Scan for the cell matching the given text and deliver its [x, y] coordinate at center. 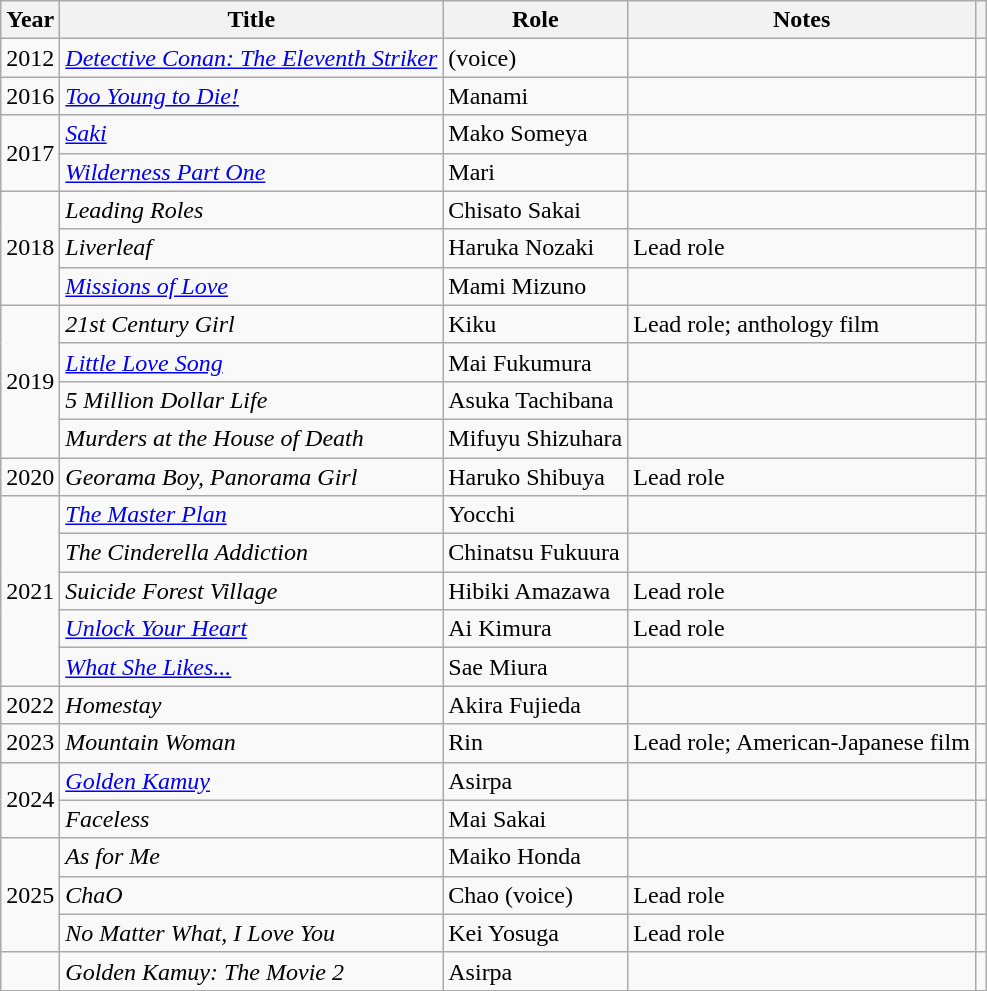
2022 [30, 705]
Kiku [536, 324]
2017 [30, 153]
Rin [536, 743]
Leading Roles [252, 210]
Sae Miura [536, 667]
2023 [30, 743]
No Matter What, I Love You [252, 933]
Mako Someya [536, 134]
2021 [30, 591]
Ai Kimura [536, 629]
Saki [252, 134]
Manami [536, 96]
2020 [30, 477]
Asuka Tachibana [536, 400]
As for Me [252, 857]
Chisato Sakai [536, 210]
Year [30, 20]
Hibiki Amazawa [536, 591]
Lead role; anthology film [802, 324]
Mountain Woman [252, 743]
Mari [536, 172]
Akira Fujieda [536, 705]
Kei Yosuga [536, 933]
Murders at the House of Death [252, 438]
The Cinderella Addiction [252, 553]
Role [536, 20]
Little Love Song [252, 362]
2025 [30, 895]
Faceless [252, 819]
Suicide Forest Village [252, 591]
2018 [30, 248]
Detective Conan: The Eleventh Striker [252, 58]
Too Young to Die! [252, 96]
Notes [802, 20]
5 Million Dollar Life [252, 400]
Golden Kamuy [252, 781]
Unlock Your Heart [252, 629]
Mifuyu Shizuhara [536, 438]
Haruka Nozaki [536, 248]
Lead role; American-Japanese film [802, 743]
Mai Fukumura [536, 362]
Haruko Shibuya [536, 477]
Georama Boy, Panorama Girl [252, 477]
21st Century Girl [252, 324]
Wilderness Part One [252, 172]
Yocchi [536, 515]
Missions of Love [252, 286]
Chao (voice) [536, 895]
2016 [30, 96]
Chinatsu Fukuura [536, 553]
What She Likes... [252, 667]
Mai Sakai [536, 819]
Maiko Honda [536, 857]
2024 [30, 800]
(voice) [536, 58]
2019 [30, 381]
2012 [30, 58]
Mami Mizuno [536, 286]
Title [252, 20]
Homestay [252, 705]
Liverleaf [252, 248]
Golden Kamuy: The Movie 2 [252, 971]
ChaO [252, 895]
The Master Plan [252, 515]
